For the text-containing cell, return its midpoint in (x, y) coordinate format. 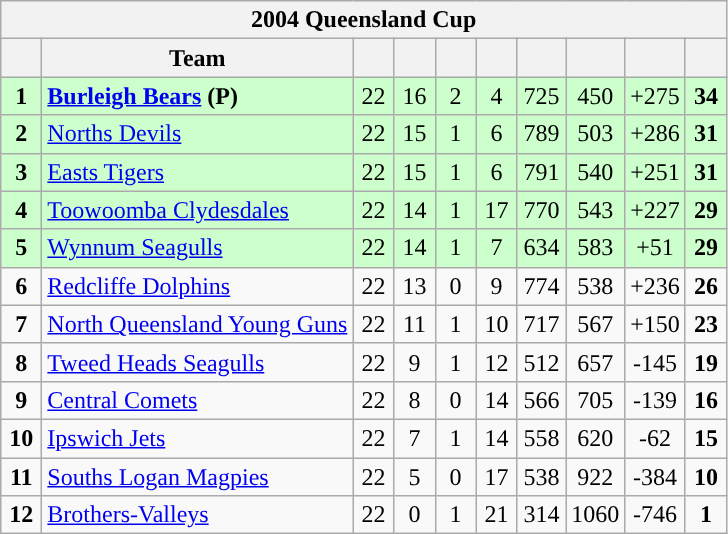
Norths Devils (198, 134)
-62 (656, 438)
503 (596, 134)
567 (596, 324)
657 (596, 362)
21 (496, 515)
13 (414, 286)
770 (542, 210)
34 (706, 96)
512 (542, 362)
+275 (656, 96)
Ipswich Jets (198, 438)
Redcliffe Dolphins (198, 286)
558 (542, 438)
Wynnum Seagulls (198, 248)
Burleigh Bears (P) (198, 96)
-384 (656, 477)
+51 (656, 248)
-145 (656, 362)
566 (542, 400)
634 (542, 248)
620 (596, 438)
+227 (656, 210)
789 (542, 134)
North Queensland Young Guns (198, 324)
+236 (656, 286)
717 (542, 324)
791 (542, 172)
774 (542, 286)
450 (596, 96)
Brothers-Valleys (198, 515)
540 (596, 172)
+286 (656, 134)
Souths Logan Magpies (198, 477)
+251 (656, 172)
Central Comets (198, 400)
725 (542, 96)
922 (596, 477)
1060 (596, 515)
19 (706, 362)
705 (596, 400)
Team (198, 58)
583 (596, 248)
3 (22, 172)
Easts Tigers (198, 172)
26 (706, 286)
-746 (656, 515)
2004 Queensland Cup (364, 20)
314 (542, 515)
-139 (656, 400)
+150 (656, 324)
23 (706, 324)
Tweed Heads Seagulls (198, 362)
Toowoomba Clydesdales (198, 210)
543 (596, 210)
